Determine the [X, Y] coordinate at the center of the cell enclosing the given text.  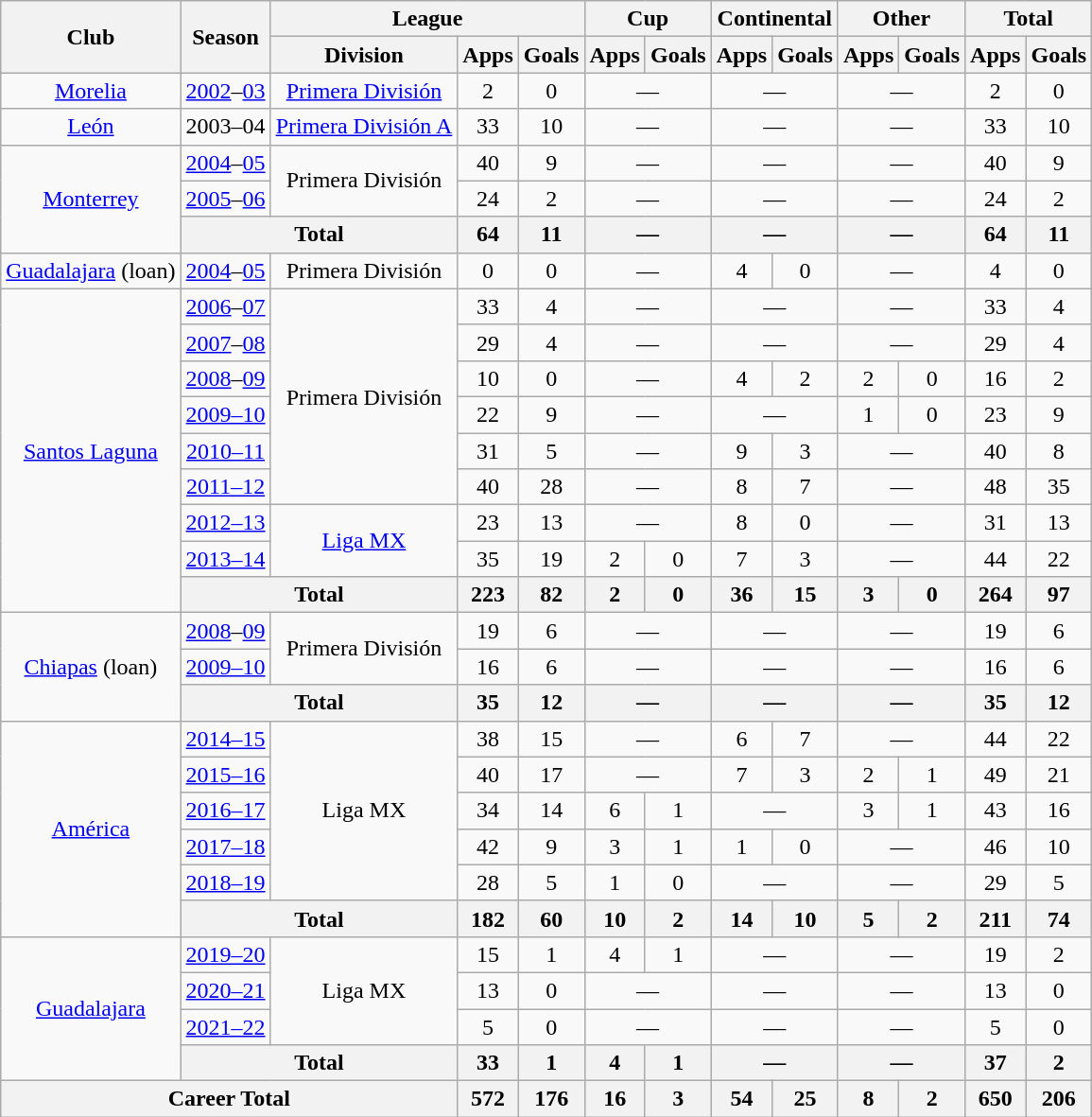
2006–07 [225, 306]
2011–12 [225, 487]
Chiapas (loan) [91, 667]
223 [488, 595]
Santos Laguna [91, 450]
Morelia [91, 91]
2013–14 [225, 559]
38 [488, 739]
Continental [774, 19]
2020–21 [225, 990]
182 [488, 918]
2007–08 [225, 342]
21 [1059, 775]
2003–04 [225, 127]
264 [996, 595]
Primera División A [364, 127]
43 [996, 811]
Other [901, 19]
2014–15 [225, 739]
Club [91, 37]
48 [996, 487]
Career Total [229, 1099]
572 [488, 1099]
2015–16 [225, 775]
650 [996, 1099]
37 [996, 1063]
176 [551, 1099]
2010–11 [225, 451]
2002–03 [225, 91]
Guadalajara (loan) [91, 271]
2018–19 [225, 882]
2017–18 [225, 846]
60 [551, 918]
36 [741, 595]
Season [225, 37]
Monterrey [91, 199]
Cup [648, 19]
46 [996, 846]
17 [551, 775]
Division [364, 55]
2005–06 [225, 199]
League [427, 19]
211 [996, 918]
América [91, 829]
2021–22 [225, 1026]
206 [1059, 1099]
34 [488, 811]
49 [996, 775]
74 [1059, 918]
54 [741, 1099]
2012–13 [225, 523]
97 [1059, 595]
2016–17 [225, 811]
Guadalajara [91, 1008]
82 [551, 595]
León [91, 127]
2019–20 [225, 954]
42 [488, 846]
25 [806, 1099]
